Pinpoint the cell where the given text exists, returning its (x, y) midpoint coordinate. 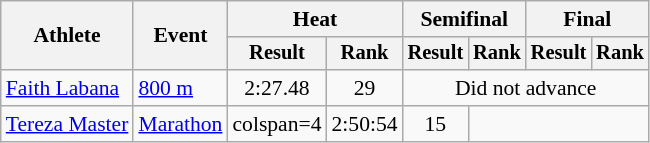
Did not advance (526, 88)
2:50:54 (365, 124)
colspan=4 (276, 124)
Event (180, 36)
Faith Labana (68, 88)
29 (365, 88)
Marathon (180, 124)
15 (436, 124)
Final (588, 19)
Tereza Master (68, 124)
800 m (180, 88)
Athlete (68, 36)
Heat (314, 19)
2:27.48 (276, 88)
Semifinal (464, 19)
